Capture the cell that displays the provided text and extract its (X, Y) central coordinate. 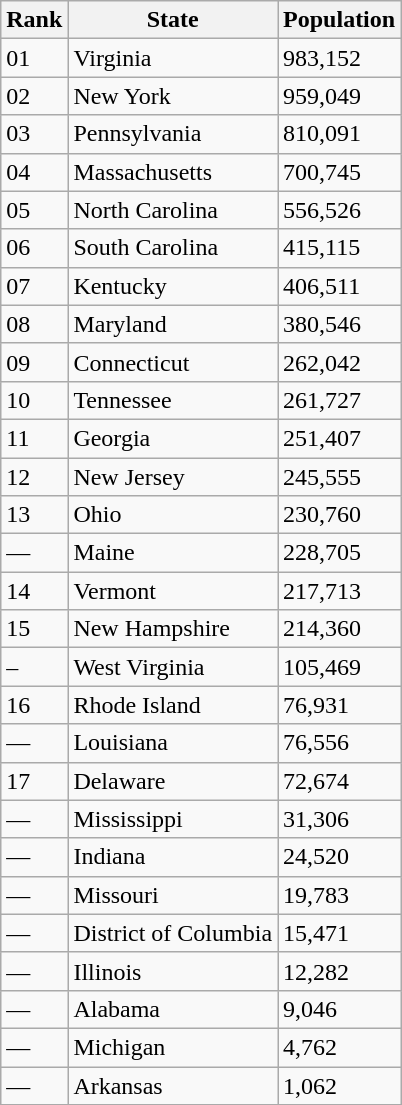
261,727 (340, 400)
Louisiana (173, 743)
Population (340, 20)
New York (173, 96)
04 (34, 172)
Ohio (173, 515)
North Carolina (173, 210)
24,520 (340, 857)
Illinois (173, 971)
76,556 (340, 743)
State (173, 20)
01 (34, 58)
245,555 (340, 477)
251,407 (340, 438)
Rhode Island (173, 705)
15 (34, 629)
Maryland (173, 324)
9,046 (340, 1009)
983,152 (340, 58)
15,471 (340, 933)
Vermont (173, 591)
810,091 (340, 134)
12,282 (340, 971)
31,306 (340, 819)
105,469 (340, 667)
Alabama (173, 1009)
Delaware (173, 781)
West Virginia (173, 667)
10 (34, 400)
District of Columbia (173, 933)
New Jersey (173, 477)
Arkansas (173, 1085)
08 (34, 324)
Kentucky (173, 286)
03 (34, 134)
19,783 (340, 895)
17 (34, 781)
11 (34, 438)
262,042 (340, 362)
415,115 (340, 248)
228,705 (340, 553)
09 (34, 362)
Massachusetts (173, 172)
Rank (34, 20)
406,511 (340, 286)
Maine (173, 553)
230,760 (340, 515)
14 (34, 591)
12 (34, 477)
76,931 (340, 705)
959,049 (340, 96)
02 (34, 96)
13 (34, 515)
06 (34, 248)
4,762 (340, 1047)
05 (34, 210)
07 (34, 286)
72,674 (340, 781)
214,360 (340, 629)
Mississippi (173, 819)
Georgia (173, 438)
New Hampshire (173, 629)
Connecticut (173, 362)
217,713 (340, 591)
700,745 (340, 172)
Indiana (173, 857)
1,062 (340, 1085)
Michigan (173, 1047)
Pennsylvania (173, 134)
Missouri (173, 895)
380,546 (340, 324)
556,526 (340, 210)
South Carolina (173, 248)
Tennessee (173, 400)
Virginia (173, 58)
– (34, 667)
16 (34, 705)
